Detect which cell encompasses the target text, then output its [X, Y] center coordinate. 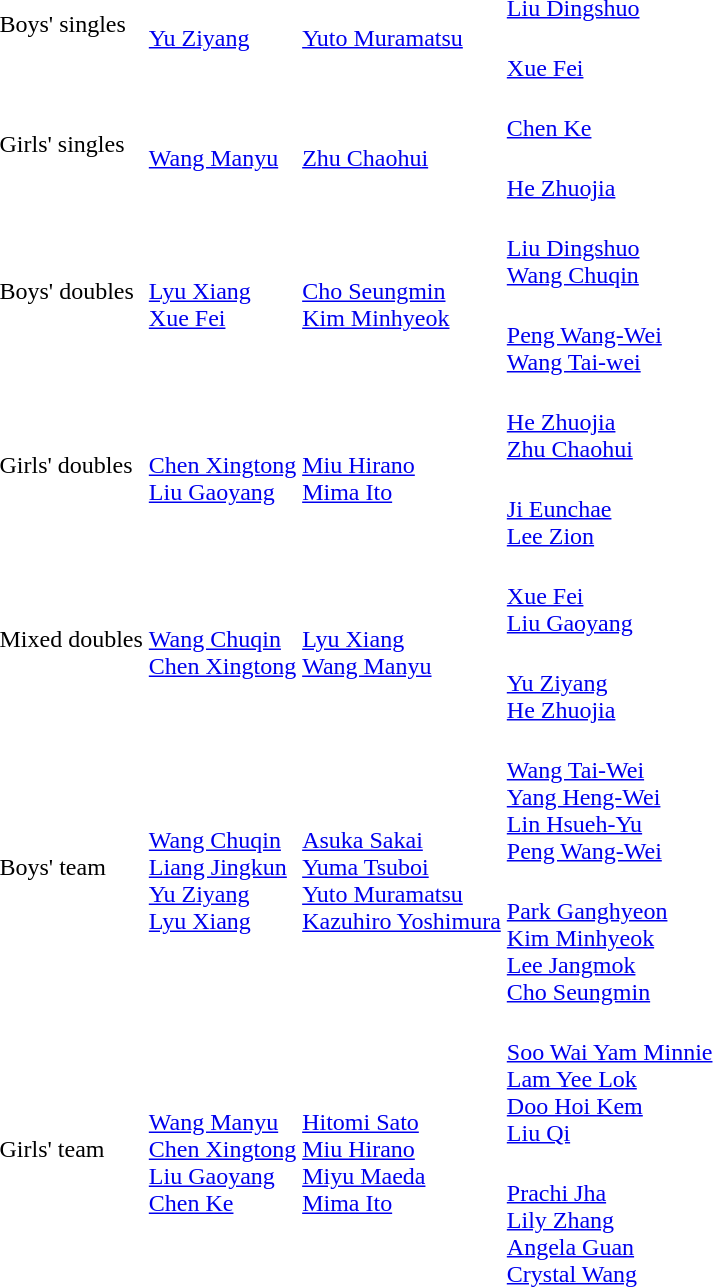
Chen XingtongLiu Gaoyang [222, 466]
Wang ChuqinLiang JingkunYu ZiyangLyu Xiang [222, 868]
Zhu Chaohui [402, 144]
Asuka SakaiYuma TsuboiYuto MuramatsuKazuhiro Yoshimura [402, 868]
Lyu XiangXue Fei [222, 292]
Lyu XiangWang Manyu [402, 640]
Wang ChuqinChen Xingtong [222, 640]
Wang Manyu [222, 144]
Miu HiranoMima Ito [402, 466]
Cho SeungminKim Minhyeok [402, 292]
